Search for the cell housing the specified text and yield its (X, Y) center coordinate. 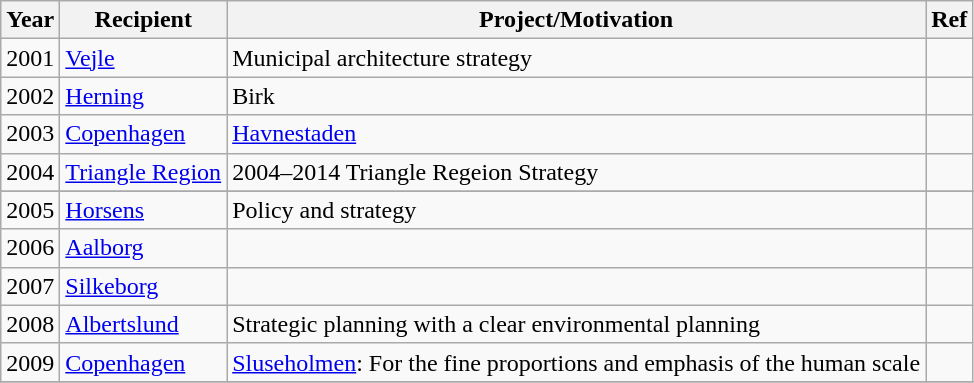
Birk (576, 96)
2001 (30, 58)
Policy and strategy (576, 210)
Year (30, 20)
2008 (30, 324)
Herning (144, 96)
Aalborg (144, 248)
2007 (30, 286)
Sluseholmen: For the fine proportions and emphasis of the human scale (576, 362)
2009 (30, 362)
Project/Motivation (576, 20)
2004–2014 Triangle Regeion Strategy (576, 172)
Municipal architecture strategy (576, 58)
2003 (30, 134)
Ref (950, 20)
Strategic planning with a clear environmental planning (576, 324)
Recipient (144, 20)
Silkeborg (144, 286)
Albertslund (144, 324)
2002 (30, 96)
Havnestaden (576, 134)
Vejle (144, 58)
2004 (30, 172)
2006 (30, 248)
2005 (30, 210)
Triangle Region (144, 172)
Horsens (144, 210)
